Output the (X, Y) coordinate of the center of the cell containing the given text.  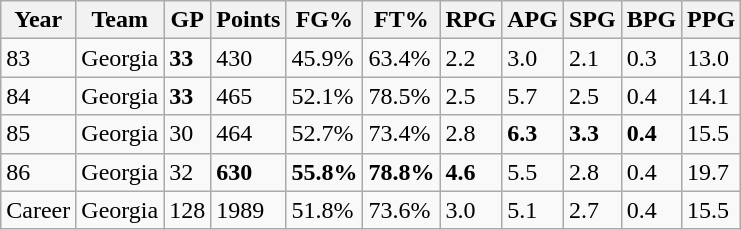
6.3 (533, 134)
630 (248, 172)
5.5 (533, 172)
4.6 (471, 172)
32 (188, 172)
RPG (471, 20)
13.0 (712, 58)
1989 (248, 210)
55.8% (324, 172)
2.7 (592, 210)
FT% (402, 20)
465 (248, 96)
2.2 (471, 58)
GP (188, 20)
3.3 (592, 134)
Team (120, 20)
51.8% (324, 210)
5.1 (533, 210)
30 (188, 134)
BPG (651, 20)
FG% (324, 20)
52.1% (324, 96)
Points (248, 20)
SPG (592, 20)
128 (188, 210)
2.1 (592, 58)
0.3 (651, 58)
19.7 (712, 172)
5.7 (533, 96)
63.4% (402, 58)
430 (248, 58)
85 (38, 134)
78.8% (402, 172)
86 (38, 172)
73.4% (402, 134)
45.9% (324, 58)
52.7% (324, 134)
PPG (712, 20)
Year (38, 20)
83 (38, 58)
84 (38, 96)
Career (38, 210)
73.6% (402, 210)
14.1 (712, 96)
464 (248, 134)
78.5% (402, 96)
APG (533, 20)
